Pinpoint the cell where the given text exists, returning its (x, y) midpoint coordinate. 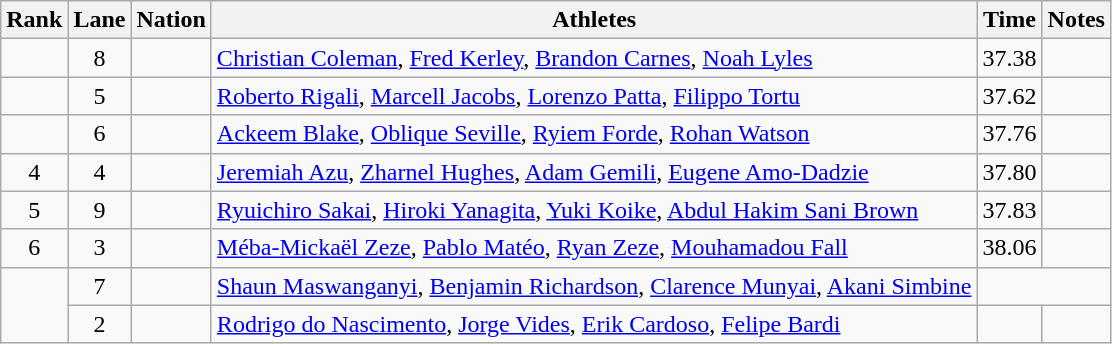
Rank (34, 20)
2 (100, 324)
Ryuichiro Sakai, Hiroki Yanagita, Yuki Koike, Abdul Hakim Sani Brown (594, 210)
Nation (171, 20)
Méba-Mickaël Zeze, Pablo Matéo, Ryan Zeze, Mouhamadou Fall (594, 248)
Time (1010, 20)
37.38 (1010, 58)
Notes (1076, 20)
37.80 (1010, 172)
Christian Coleman, Fred Kerley, Brandon Carnes, Noah Lyles (594, 58)
Rodrigo do Nascimento, Jorge Vides, Erik Cardoso, Felipe Bardi (594, 324)
Roberto Rigali, Marcell Jacobs, Lorenzo Patta, Filippo Tortu (594, 96)
37.62 (1010, 96)
Ackeem Blake, Oblique Seville, Ryiem Forde, Rohan Watson (594, 134)
7 (100, 286)
38.06 (1010, 248)
9 (100, 210)
Lane (100, 20)
Jeremiah Azu, Zharnel Hughes, Adam Gemili, Eugene Amo-Dadzie (594, 172)
37.76 (1010, 134)
37.83 (1010, 210)
Athletes (594, 20)
Shaun Maswanganyi, Benjamin Richardson, Clarence Munyai, Akani Simbine (594, 286)
8 (100, 58)
3 (100, 248)
